Find where the given text appears and provide that cell's center as (X, Y) coordinate. 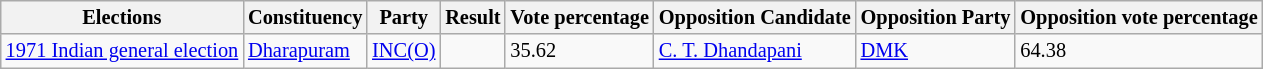
INC(O) (404, 51)
35.62 (579, 51)
DMK (936, 51)
Party (404, 17)
Elections (122, 17)
64.38 (1138, 51)
Opposition Party (936, 17)
Constituency (305, 17)
C. T. Dhandapani (755, 51)
Result (472, 17)
Dharapuram (305, 51)
1971 Indian general election (122, 51)
Opposition Candidate (755, 17)
Vote percentage (579, 17)
Opposition vote percentage (1138, 17)
